Search for the cell housing the specified text and yield its (X, Y) center coordinate. 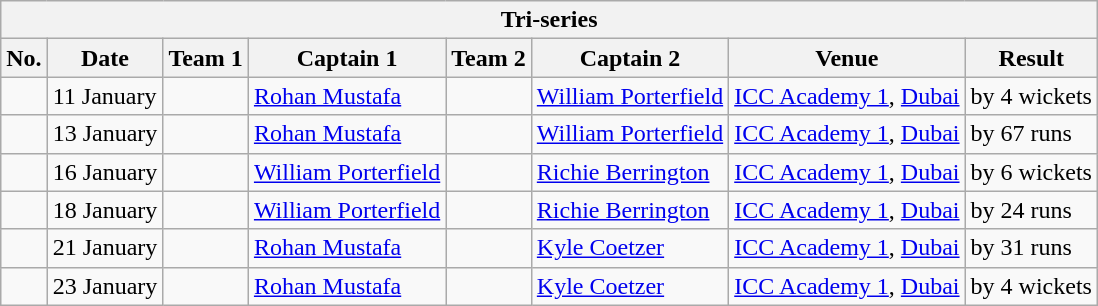
Captain 1 (346, 58)
Team 1 (206, 58)
Result (1031, 58)
16 January (105, 172)
11 January (105, 96)
by 31 runs (1031, 248)
21 January (105, 248)
Tri-series (550, 20)
18 January (105, 210)
by 6 wickets (1031, 172)
13 January (105, 134)
by 67 runs (1031, 134)
Date (105, 58)
Venue (847, 58)
Team 2 (489, 58)
by 24 runs (1031, 210)
No. (24, 58)
Captain 2 (630, 58)
23 January (105, 286)
